Scan for the cell matching the given text and deliver its (X, Y) coordinate at center. 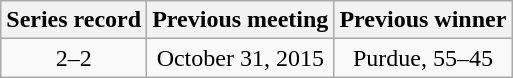
October 31, 2015 (240, 58)
2–2 (74, 58)
Previous winner (423, 20)
Series record (74, 20)
Purdue, 55–45 (423, 58)
Previous meeting (240, 20)
